Locate the cell with the specified text and output its (X, Y) center coordinate. 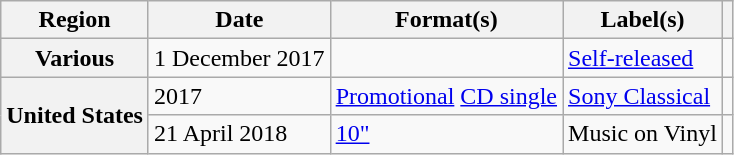
Label(s) (643, 20)
Self-released (643, 58)
United States (75, 115)
10" (446, 134)
1 December 2017 (239, 58)
Promotional CD single (446, 96)
Region (75, 20)
Music on Vinyl (643, 134)
Sony Classical (643, 96)
2017 (239, 96)
Format(s) (446, 20)
21 April 2018 (239, 134)
Various (75, 58)
Date (239, 20)
